Determine the [x, y] coordinate at the center of the cell enclosing the given text.  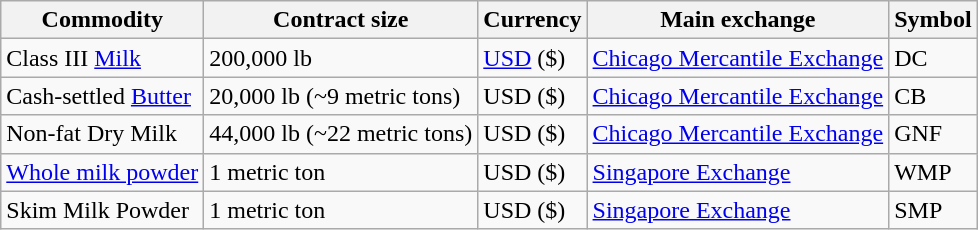
20,000 lb (~9 metric tons) [341, 96]
DC [933, 58]
Currency [532, 20]
Main exchange [738, 20]
Contract size [341, 20]
200,000 lb [341, 58]
WMP [933, 172]
44,000 lb (~22 metric tons) [341, 134]
SMP [933, 210]
Commodity [102, 20]
GNF [933, 134]
Non-fat Dry Milk [102, 134]
CB [933, 96]
Class III Milk [102, 58]
Whole milk powder [102, 172]
Skim Milk Powder [102, 210]
Symbol [933, 20]
Cash-settled Butter [102, 96]
